Identify which cell holds the provided text, then report its [X, Y] central coordinate. 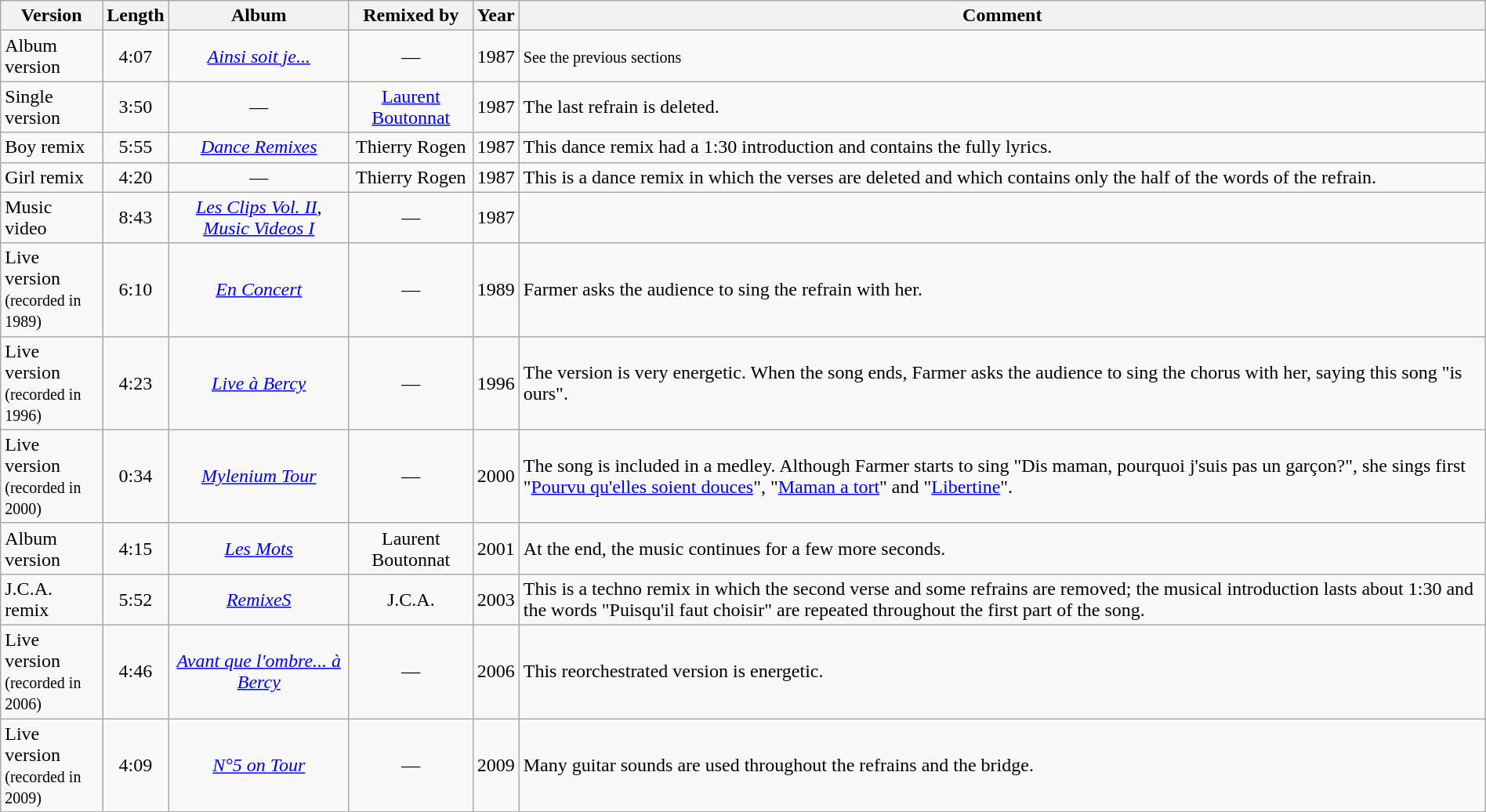
Farmer asks the audience to sing the refrain with her. [1002, 290]
4:46 [136, 671]
4:07 [136, 56]
Girl remix [52, 177]
8:43 [136, 218]
N°5 on Tour [259, 765]
Mylenium Tour [259, 477]
Album [259, 16]
2000 [495, 477]
3:50 [136, 107]
5:52 [136, 599]
Live version (recorded in 1996) [52, 382]
Avant que l'ombre... à Bercy [259, 671]
2001 [495, 549]
Live version (recorded in 2009) [52, 765]
At the end, the music continues for a few more seconds. [1002, 549]
Live version (recorded in 2006) [52, 671]
Single version [52, 107]
Live à Bercy [259, 382]
This reorchestrated version is energetic. [1002, 671]
Many guitar sounds are used throughout the refrains and the bridge. [1002, 765]
4:09 [136, 765]
RemixeS [259, 599]
This is a dance remix in which the verses are deleted and which contains only the half of the words of the refrain. [1002, 177]
Length [136, 16]
Comment [1002, 16]
Les Mots [259, 549]
The last refrain is deleted. [1002, 107]
1996 [495, 382]
J.C.A. [411, 599]
Dance Remixes [259, 147]
Year [495, 16]
Les Clips Vol. II, Music Videos I [259, 218]
6:10 [136, 290]
J.C.A. remix [52, 599]
2006 [495, 671]
Live version (recorded in 2000) [52, 477]
The version is very energetic. When the song ends, Farmer asks the audience to sing the chorus with her, saying this song "is ours". [1002, 382]
Music video [52, 218]
This dance remix had a 1:30 introduction and contains the fully lyrics. [1002, 147]
1989 [495, 290]
Ainsi soit je... [259, 56]
Boy remix [52, 147]
En Concert [259, 290]
4:20 [136, 177]
4:15 [136, 549]
2009 [495, 765]
5:55 [136, 147]
0:34 [136, 477]
Live version (recorded in 1989) [52, 290]
See the previous sections [1002, 56]
4:23 [136, 382]
Remixed by [411, 16]
Version [52, 16]
2003 [495, 599]
